Find where the given text appears and provide that cell's center as (x, y) coordinate. 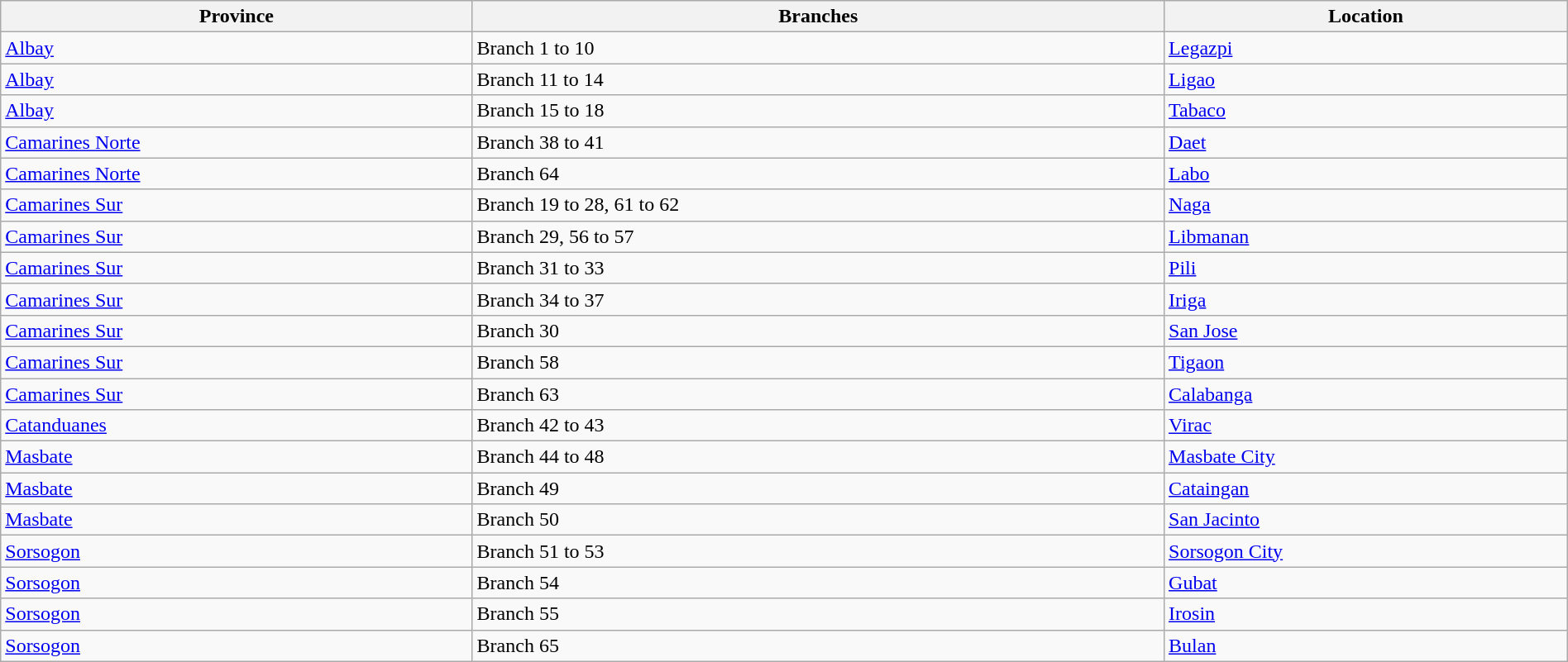
Virac (1366, 426)
Catanduanes (237, 426)
Branch 34 to 37 (818, 299)
Cataingan (1366, 488)
Branch 49 (818, 488)
Tabaco (1366, 111)
Labo (1366, 174)
Branch 55 (818, 614)
Branch 11 to 14 (818, 79)
Branch 58 (818, 362)
Province (237, 17)
Branch 29, 56 to 57 (818, 236)
Branch 54 (818, 583)
San Jose (1366, 331)
Branch 31 to 33 (818, 268)
Libmanan (1366, 236)
Gubat (1366, 583)
Branch 44 to 48 (818, 457)
Iriga (1366, 299)
Masbate City (1366, 457)
Branch 51 to 53 (818, 551)
Branch 1 to 10 (818, 48)
Branch 42 to 43 (818, 426)
Tigaon (1366, 362)
Pili (1366, 268)
Location (1366, 17)
Sorsogon City (1366, 551)
Daet (1366, 142)
Bulan (1366, 645)
San Jacinto (1366, 520)
Calabanga (1366, 394)
Branch 15 to 18 (818, 111)
Branch 19 to 28, 61 to 62 (818, 205)
Branch 65 (818, 645)
Branch 30 (818, 331)
Branch 64 (818, 174)
Branch 50 (818, 520)
Ligao (1366, 79)
Branches (818, 17)
Naga (1366, 205)
Branch 63 (818, 394)
Legazpi (1366, 48)
Branch 38 to 41 (818, 142)
Irosin (1366, 614)
